Detect which cell encompasses the target text, then output its (x, y) center coordinate. 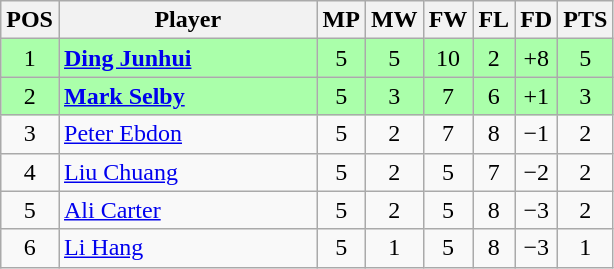
MW (394, 20)
PTS (586, 20)
FD (536, 20)
+8 (536, 58)
−1 (536, 134)
Player (188, 20)
Peter Ebdon (188, 134)
POS (30, 20)
10 (448, 58)
Li Hang (188, 248)
MP (341, 20)
Ali Carter (188, 210)
−2 (536, 172)
Mark Selby (188, 96)
FL (494, 20)
Ding Junhui (188, 58)
+1 (536, 96)
4 (30, 172)
FW (448, 20)
Liu Chuang (188, 172)
